Detect which cell encompasses the target text, then output its [X, Y] center coordinate. 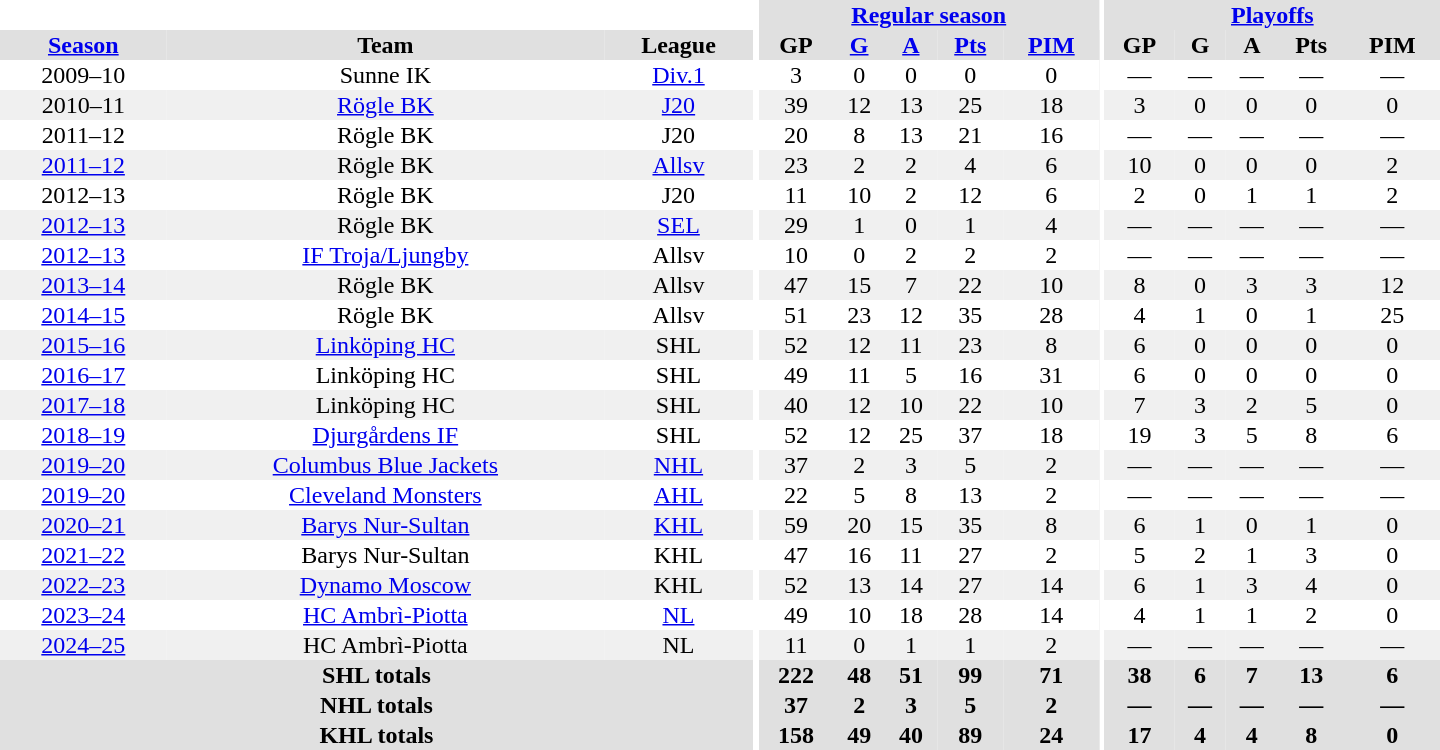
2013–14 [84, 285]
17 [1140, 735]
19 [1140, 435]
2010–11 [84, 105]
39 [796, 105]
NHL [678, 465]
2014–15 [84, 315]
24 [1052, 735]
31 [1052, 375]
2015–16 [84, 345]
29 [796, 225]
71 [1052, 675]
48 [859, 675]
89 [970, 735]
Playoffs [1272, 15]
Cleveland Monsters [386, 495]
Season [84, 45]
222 [796, 675]
38 [1140, 675]
2020–21 [84, 525]
2017–18 [84, 405]
Div.1 [678, 75]
SHL totals [376, 675]
IF Troja/Ljungby [386, 255]
2018–19 [84, 435]
Regular season [929, 15]
99 [970, 675]
League [678, 45]
2022–23 [84, 585]
AHL [678, 495]
SEL [678, 225]
158 [796, 735]
Team [386, 45]
2016–17 [84, 375]
2009–10 [84, 75]
2024–25 [84, 645]
2023–24 [84, 615]
NHL totals [376, 705]
21 [970, 135]
2021–22 [84, 555]
Dynamo Moscow [386, 585]
Columbus Blue Jackets [386, 465]
Djurgårdens IF [386, 435]
59 [796, 525]
KHL totals [376, 735]
Sunne IK [386, 75]
